Output the (X, Y) coordinate of the center of the cell containing the given text.  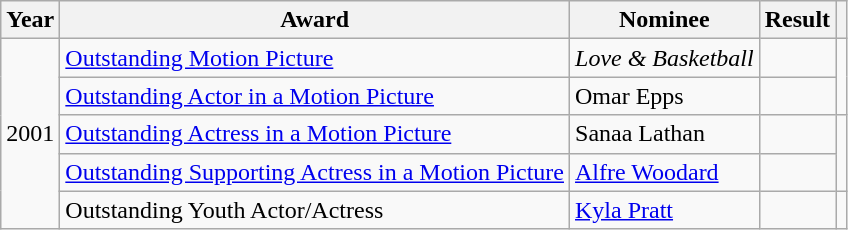
Alfre Woodard (665, 172)
Outstanding Actor in a Motion Picture (315, 96)
Award (315, 20)
Omar Epps (665, 96)
Outstanding Youth Actor/Actress (315, 210)
Year (30, 20)
Outstanding Motion Picture (315, 58)
Kyla Pratt (665, 210)
Nominee (665, 20)
Outstanding Actress in a Motion Picture (315, 134)
Love & Basketball (665, 58)
Outstanding Supporting Actress in a Motion Picture (315, 172)
Result (797, 20)
Sanaa Lathan (665, 134)
2001 (30, 134)
